Determine the [X, Y] coordinate at the center of the cell enclosing the given text.  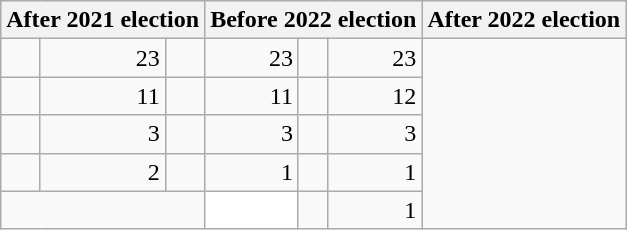
After 2021 election [103, 20]
12 [375, 96]
Before 2022 election [314, 20]
After 2022 election [524, 20]
2 [102, 172]
